Extract the (X, Y) coordinate from the center of the cell holding the provided text.  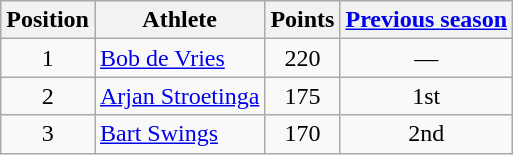
Athlete (179, 20)
Points (302, 20)
Position (48, 20)
Bart Swings (179, 134)
1 (48, 58)
3 (48, 134)
2nd (426, 134)
220 (302, 58)
Previous season (426, 20)
2 (48, 96)
Arjan Stroetinga (179, 96)
175 (302, 96)
Bob de Vries (179, 58)
— (426, 58)
1st (426, 96)
170 (302, 134)
